Locate the cell with the specified text and output its [x, y] center coordinate. 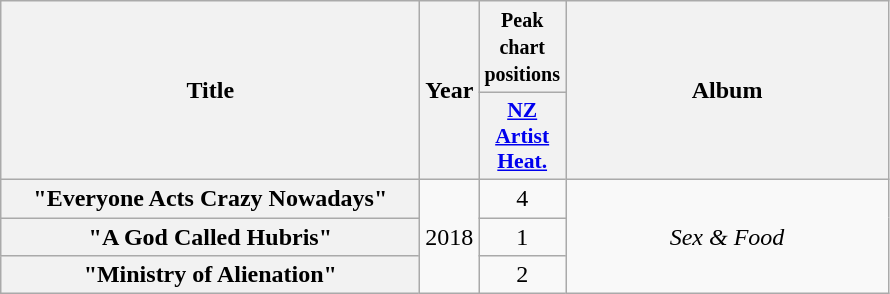
2018 [450, 236]
NZArtistHeat. [522, 136]
"A God Called Hubris" [210, 237]
1 [522, 237]
"Ministry of Alienation" [210, 275]
2 [522, 275]
Year [450, 90]
4 [522, 198]
Title [210, 90]
Album [728, 90]
Peak chartpositions [522, 47]
"Everyone Acts Crazy Nowadays" [210, 198]
Sex & Food [728, 236]
